Scan for the cell matching the given text and deliver its (x, y) coordinate at center. 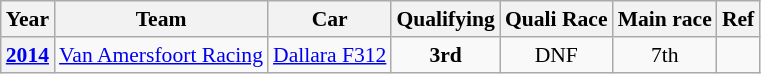
7th (665, 55)
2014 (28, 55)
Dallara F312 (330, 55)
Van Amersfoort Racing (161, 55)
Year (28, 19)
DNF (556, 55)
Team (161, 19)
Ref (738, 19)
Qualifying (445, 19)
Car (330, 19)
Main race (665, 19)
Quali Race (556, 19)
3rd (445, 55)
